Pinpoint the cell where the given text exists, returning its [x, y] midpoint coordinate. 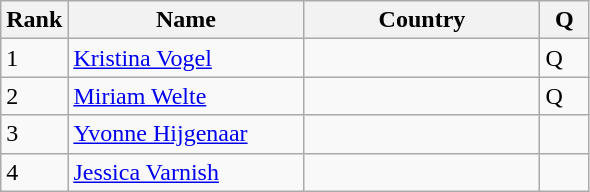
Name [186, 20]
1 [34, 58]
Jessica Varnish [186, 172]
Rank [34, 20]
Country [422, 20]
2 [34, 96]
Kristina Vogel [186, 58]
Yvonne Hijgenaar [186, 134]
Miriam Welte [186, 96]
3 [34, 134]
4 [34, 172]
